Scan for the cell matching the given text and deliver its (x, y) coordinate at center. 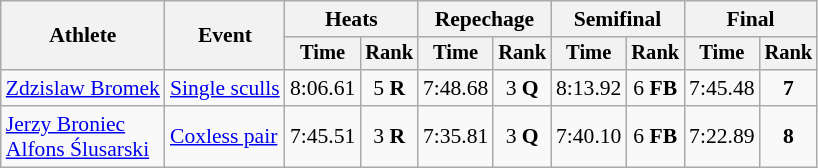
7:45.51 (322, 136)
7:48.68 (456, 88)
Athlete (83, 36)
Zdzislaw Bromek (83, 88)
7:40.10 (588, 136)
Single sculls (225, 88)
3 R (389, 136)
7:45.48 (722, 88)
Heats (352, 19)
Event (225, 36)
7 (789, 88)
Jerzy BroniecAlfons Ślusarski (83, 136)
7:22.89 (722, 136)
8:06.61 (322, 88)
5 R (389, 88)
Semifinal (618, 19)
8 (789, 136)
7:35.81 (456, 136)
Repechage (484, 19)
Coxless pair (225, 136)
Final (750, 19)
8:13.92 (588, 88)
